Return (x, y) of the center of cell containing provided text 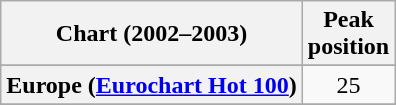
Europe (Eurochart Hot 100) (152, 85)
Peakposition (348, 34)
Chart (2002–2003) (152, 34)
25 (348, 85)
